Detect which cell encompasses the target text, then output its (X, Y) center coordinate. 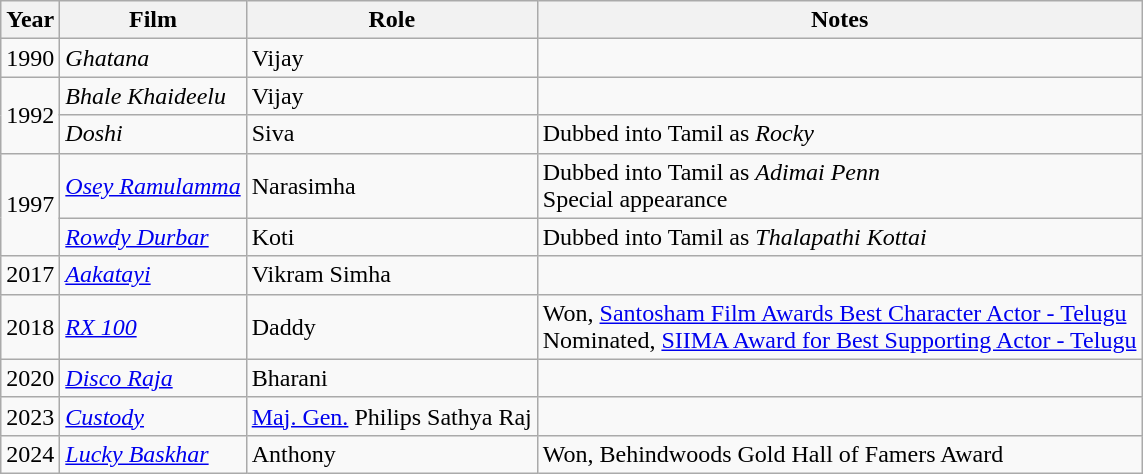
1990 (30, 58)
Won, Santosham Film Awards Best Character Actor - TeluguNominated, SIIMA Award for Best Supporting Actor - Telugu (840, 326)
Role (392, 20)
Dubbed into Tamil as Rocky (840, 134)
Custody (153, 416)
2024 (30, 454)
Doshi (153, 134)
2023 (30, 416)
Ghatana (153, 58)
1992 (30, 115)
Won, Behindwoods Gold Hall of Famers Award (840, 454)
Dubbed into Tamil as Adimai Penn Special appearance (840, 186)
Osey Ramulamma (153, 186)
Daddy (392, 326)
Narasimha (392, 186)
Vikram Simha (392, 275)
Lucky Baskhar (153, 454)
Year (30, 20)
Anthony (392, 454)
Dubbed into Tamil as Thalapathi Kottai (840, 237)
2018 (30, 326)
Bharani (392, 378)
Notes (840, 20)
Bhale Khaideelu (153, 96)
2020 (30, 378)
Koti (392, 237)
Disco Raja (153, 378)
Aakatayi (153, 275)
1997 (30, 204)
Siva (392, 134)
RX 100 (153, 326)
2017 (30, 275)
Rowdy Durbar (153, 237)
Maj. Gen. Philips Sathya Raj (392, 416)
Film (153, 20)
